Return the [X, Y] coordinate for the center point of the cell that contains the specified text.  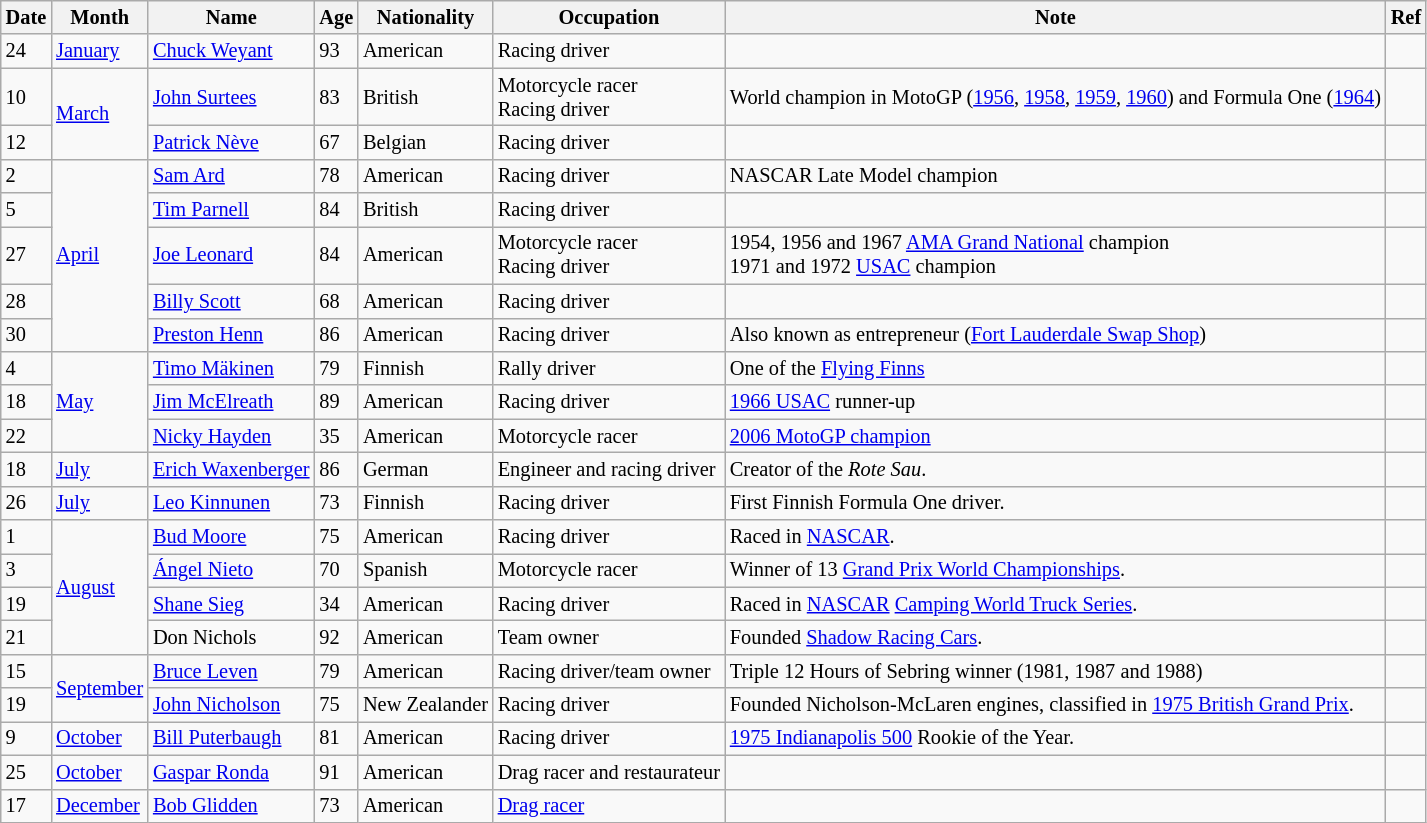
25 [26, 772]
December [100, 806]
Joe Leonard [231, 255]
83 [336, 97]
NASCAR Late Model champion [1056, 176]
Raced in NASCAR Camping World Truck Series. [1056, 604]
Bud Moore [231, 537]
81 [336, 738]
Ref [1406, 17]
Raced in NASCAR. [1056, 537]
24 [26, 51]
34 [336, 604]
Billy Scott [231, 301]
1975 Indianapolis 500 Rookie of the Year. [1056, 738]
Month [100, 17]
78 [336, 176]
Nationality [426, 17]
Team owner [609, 637]
68 [336, 301]
Timo Mäkinen [231, 368]
27 [26, 255]
Founded Nicholson-McLaren engines, classified in 1975 British Grand Prix. [1056, 705]
15 [26, 671]
Chuck Weyant [231, 51]
Jim McElreath [231, 402]
John Surtees [231, 97]
First Finnish Formula One driver. [1056, 503]
World champion in MotoGP (1956, 1958, 1959, 1960) and Formula One (1964) [1056, 97]
91 [336, 772]
Drag racer [609, 806]
Ángel Nieto [231, 570]
Spanish [426, 570]
10 [26, 97]
30 [26, 335]
New Zealander [426, 705]
Also known as entrepreneur (Fort Lauderdale Swap Shop) [1056, 335]
Erich Waxenberger [231, 469]
89 [336, 402]
67 [336, 142]
Note [1056, 17]
Belgian [426, 142]
1 [26, 537]
35 [336, 436]
John Nicholson [231, 705]
Bruce Leven [231, 671]
Founded Shadow Racing Cars. [1056, 637]
Racing driver/team owner [609, 671]
March [100, 114]
Preston Henn [231, 335]
Shane Sieg [231, 604]
5 [26, 210]
Bill Puterbaugh [231, 738]
Engineer and racing driver [609, 469]
September [100, 688]
German [426, 469]
Occupation [609, 17]
Triple 12 Hours of Sebring winner (1981, 1987 and 1988) [1056, 671]
Tim Parnell [231, 210]
Sam Ard [231, 176]
92 [336, 637]
Date [26, 17]
August [100, 588]
2 [26, 176]
Rally driver [609, 368]
April [100, 255]
Don Nichols [231, 637]
One of the Flying Finns [1056, 368]
2006 MotoGP champion [1056, 436]
Leo Kinnunen [231, 503]
12 [26, 142]
January [100, 51]
Age [336, 17]
1966 USAC runner-up [1056, 402]
Bob Glidden [231, 806]
4 [26, 368]
26 [26, 503]
93 [336, 51]
1954, 1956 and 1967 AMA Grand National champion 1971 and 1972 USAC champion [1056, 255]
Creator of the Rote Sau. [1056, 469]
Gaspar Ronda [231, 772]
17 [26, 806]
28 [26, 301]
Winner of 13 Grand Prix World Championships. [1056, 570]
70 [336, 570]
Nicky Hayden [231, 436]
Name [231, 17]
21 [26, 637]
9 [26, 738]
Drag racer and restaurateur [609, 772]
May [100, 402]
Patrick Nève [231, 142]
22 [26, 436]
3 [26, 570]
